Extract the [x, y] coordinate from the center of the cell holding the provided text.  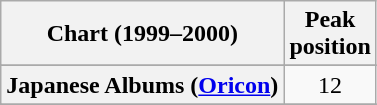
12 [330, 85]
Peakposition [330, 34]
Chart (1999–2000) [142, 34]
Japanese Albums (Oricon) [142, 85]
